Provide the (X, Y) coordinate of the cell's center where the given text is located.  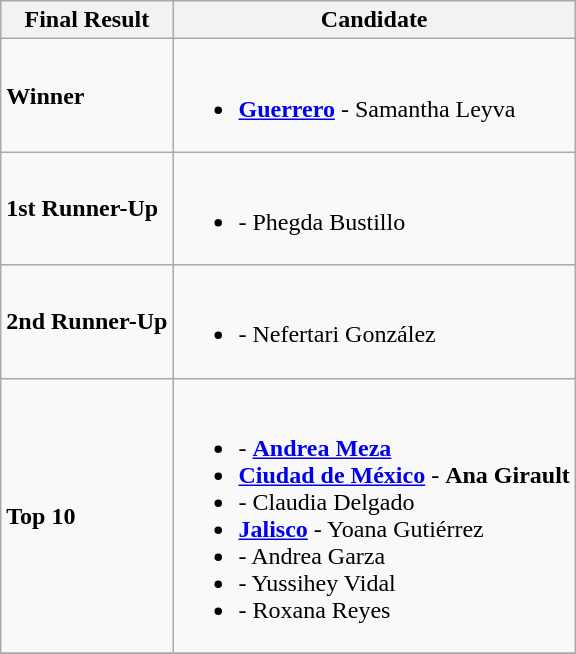
Guerrero - Samantha Leyva (374, 96)
Top 10 (87, 516)
1st Runner-Up (87, 208)
Final Result (87, 20)
- Phegda Bustillo (374, 208)
Candidate (374, 20)
- Andrea Meza Ciudad de México - Ana Girault - Claudia Delgado Jalisco - Yoana Gutiérrez - Andrea Garza - Yussihey Vidal - Roxana Reyes (374, 516)
- Nefertari González (374, 322)
Winner (87, 96)
2nd Runner-Up (87, 322)
